Return the [X, Y] coordinate for the center point of the cell that contains the specified text.  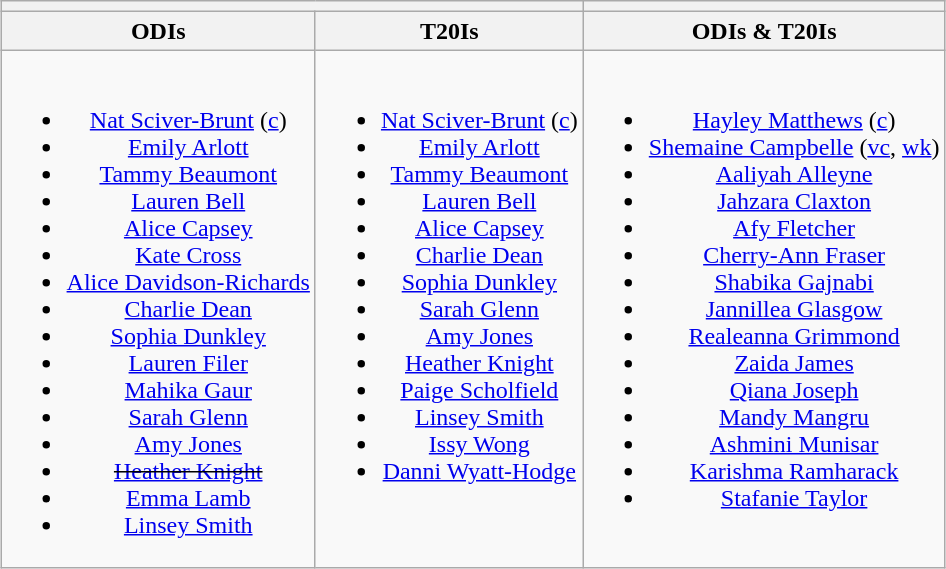
ODIs & T20Is [764, 31]
ODIs [158, 31]
T20Is [449, 31]
